Capture the cell that displays the provided text and extract its [X, Y] central coordinate. 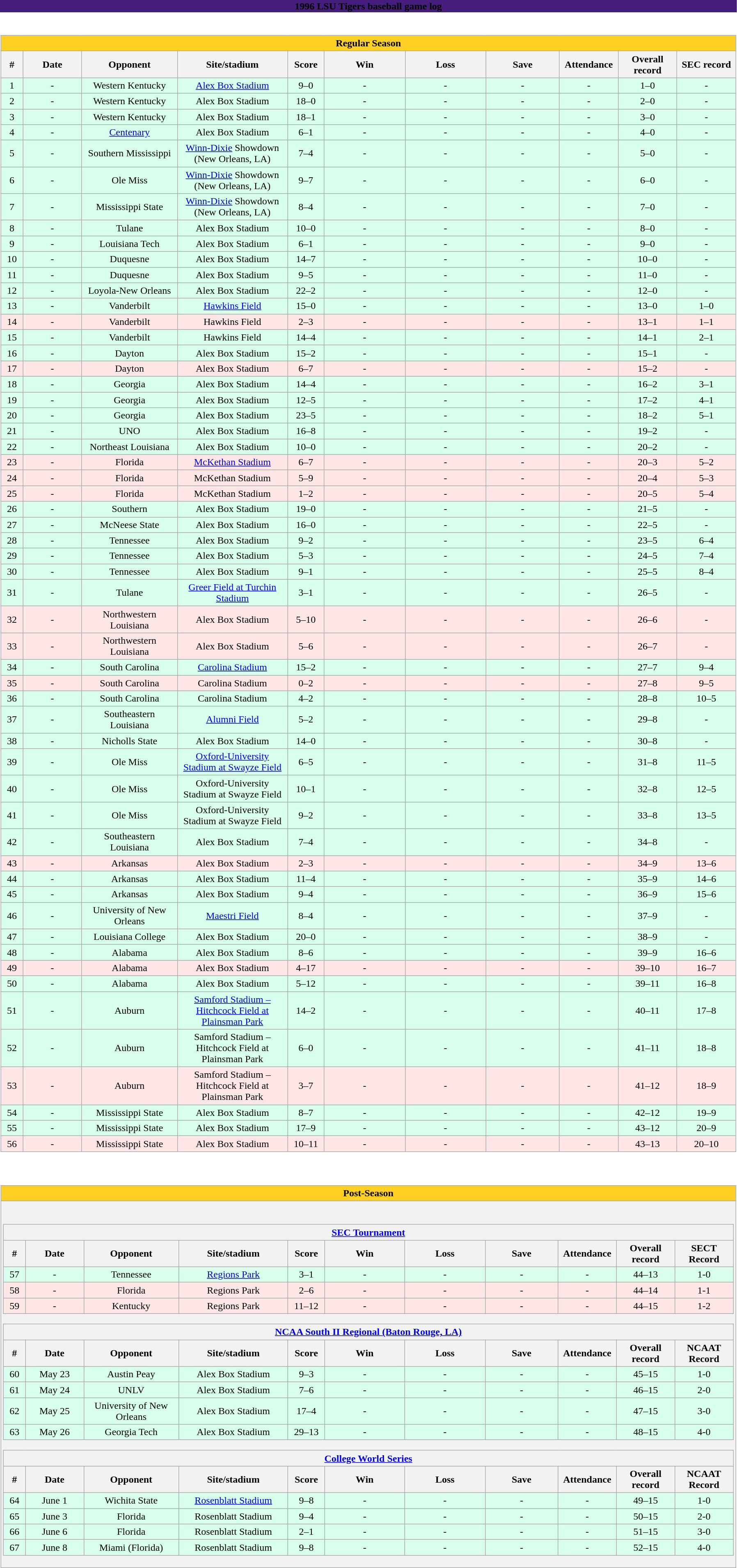
10–1 [306, 789]
24–5 [648, 556]
33 [12, 646]
8–6 [306, 952]
Regular Season [368, 43]
College World Series [368, 1458]
35–9 [648, 879]
13–0 [648, 306]
16 [12, 353]
44 [12, 879]
13–1 [648, 322]
Southern [130, 509]
June 1 [55, 1501]
Louisiana College [130, 937]
May 24 [55, 1390]
17–9 [306, 1128]
13–6 [707, 863]
37–9 [648, 916]
20–9 [707, 1128]
28 [12, 540]
20–5 [648, 494]
5–9 [306, 478]
48–15 [645, 1432]
37 [12, 720]
UNO [130, 431]
9–1 [306, 571]
3 [12, 117]
10–11 [306, 1144]
14–1 [648, 337]
3–0 [648, 117]
20–4 [648, 478]
50 [12, 983]
5–10 [306, 619]
27–8 [648, 683]
UNLV [131, 1390]
19–2 [648, 431]
41 [12, 816]
22–2 [306, 290]
Nicholls State [130, 741]
Georgia Tech [131, 1432]
44–13 [645, 1275]
15–6 [707, 894]
26–5 [648, 592]
64 [15, 1501]
Southern Mississippi [130, 153]
1-2 [704, 1306]
SEC record [707, 64]
49–15 [645, 1501]
38 [12, 741]
51–15 [645, 1532]
17–4 [306, 1411]
63 [15, 1432]
24 [12, 478]
18–8 [707, 1048]
30–8 [648, 741]
26–6 [648, 619]
45 [12, 894]
8–0 [648, 228]
62 [15, 1411]
21–5 [648, 509]
20–10 [707, 1144]
61 [15, 1390]
4–1 [707, 400]
15 [12, 337]
18–9 [707, 1086]
4–17 [306, 968]
Austin Peay [131, 1374]
45–15 [645, 1374]
55 [12, 1128]
May 26 [55, 1432]
1–1 [707, 322]
Maestri Field [232, 916]
57 [15, 1275]
3–7 [306, 1086]
59 [15, 1306]
19 [12, 400]
5–0 [648, 153]
2 [12, 101]
40 [12, 789]
33–8 [648, 816]
18–0 [306, 101]
6–5 [306, 762]
14–0 [306, 741]
SEC Tournament [368, 1232]
11–12 [306, 1306]
43–12 [648, 1128]
49 [12, 968]
36–9 [648, 894]
50–15 [645, 1516]
58 [15, 1290]
47 [12, 937]
June 6 [55, 1532]
43 [12, 863]
2–0 [648, 101]
20–2 [648, 447]
12–0 [648, 290]
43–13 [648, 1144]
Post-Season [368, 1193]
Alumni Field [232, 720]
29–8 [648, 720]
34–9 [648, 863]
Louisiana Tech [130, 244]
18 [12, 384]
27–7 [648, 667]
28–8 [648, 699]
47–15 [645, 1411]
54 [12, 1113]
17–2 [648, 400]
16–0 [306, 525]
67 [15, 1547]
30 [12, 571]
29–13 [306, 1432]
40–11 [648, 1010]
60 [15, 1374]
June 3 [55, 1516]
44–14 [645, 1290]
39 [12, 762]
18–2 [648, 416]
5–12 [306, 983]
41–12 [648, 1086]
6–4 [707, 540]
Greer Field at Turchin Stadium [232, 592]
32 [12, 619]
14–2 [306, 1010]
5–4 [707, 494]
20–3 [648, 462]
Miami (Florida) [131, 1547]
20–0 [306, 937]
0–2 [306, 683]
34 [12, 667]
15–1 [648, 353]
52–15 [645, 1547]
32–8 [648, 789]
16–2 [648, 384]
17 [12, 368]
26–7 [648, 646]
Kentucky [131, 1306]
51 [12, 1010]
18–1 [306, 117]
Northeast Louisiana [130, 447]
SECT Record [704, 1254]
56 [12, 1144]
65 [15, 1516]
42 [12, 842]
25 [12, 494]
38–9 [648, 937]
8 [12, 228]
31–8 [648, 762]
29 [12, 556]
1 [12, 85]
1-1 [704, 1290]
27 [12, 525]
39–10 [648, 968]
9–7 [306, 181]
11 [12, 275]
7–0 [648, 207]
42–12 [648, 1113]
Centenary [130, 133]
14 [12, 322]
Wichita State [131, 1501]
5–6 [306, 646]
2–6 [306, 1290]
8–7 [306, 1113]
22 [12, 447]
9–3 [306, 1374]
36 [12, 699]
52 [12, 1048]
May 25 [55, 1411]
7 [12, 207]
14–7 [306, 259]
15–0 [306, 306]
44–15 [645, 1306]
17–8 [707, 1010]
1–2 [306, 494]
7–6 [306, 1390]
9 [12, 244]
6 [12, 181]
16–6 [707, 952]
NCAA South II Regional (Baton Rouge, LA) [368, 1332]
19–9 [707, 1113]
1996 LSU Tigers baseball game log [368, 6]
14–6 [707, 879]
46–15 [645, 1390]
12 [12, 290]
June 8 [55, 1547]
35 [12, 683]
13 [12, 306]
41–11 [648, 1048]
46 [12, 916]
10–5 [707, 699]
Loyola-New Orleans [130, 290]
4 [12, 133]
19–0 [306, 509]
39–11 [648, 983]
4–0 [648, 133]
39–9 [648, 952]
66 [15, 1532]
25–5 [648, 571]
5–1 [707, 416]
McNeese State [130, 525]
48 [12, 952]
23 [12, 462]
11–5 [707, 762]
4–2 [306, 699]
10 [12, 259]
31 [12, 592]
21 [12, 431]
13–5 [707, 816]
26 [12, 509]
53 [12, 1086]
11–4 [306, 879]
20 [12, 416]
16–7 [707, 968]
5 [12, 153]
11–0 [648, 275]
May 23 [55, 1374]
22–5 [648, 525]
34–8 [648, 842]
